Return [x, y] of the center of cell containing provided text 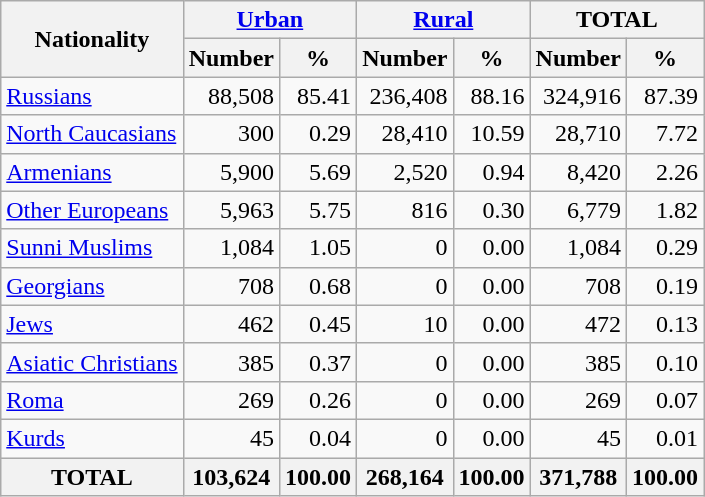
1.82 [664, 210]
0.04 [318, 438]
Other Europeans [92, 210]
28,710 [578, 134]
Urban [270, 20]
10.59 [492, 134]
462 [231, 324]
2,520 [405, 172]
5.75 [318, 210]
Rural [444, 20]
371,788 [578, 477]
10 [405, 324]
324,916 [578, 96]
Armenians [92, 172]
87.39 [664, 96]
5.69 [318, 172]
Russians [92, 96]
Roma [92, 400]
Jews [92, 324]
0.94 [492, 172]
0.26 [318, 400]
236,408 [405, 96]
0.19 [664, 286]
103,624 [231, 477]
7.72 [664, 134]
88.16 [492, 96]
0.01 [664, 438]
0.13 [664, 324]
Sunni Muslims [92, 248]
28,410 [405, 134]
North Caucasians [92, 134]
Georgians [92, 286]
0.68 [318, 286]
2.26 [664, 172]
Kurds [92, 438]
0.07 [664, 400]
5,963 [231, 210]
0.30 [492, 210]
Nationality [92, 39]
0.37 [318, 362]
0.45 [318, 324]
472 [578, 324]
88,508 [231, 96]
1.05 [318, 248]
268,164 [405, 477]
6,779 [578, 210]
85.41 [318, 96]
5,900 [231, 172]
0.10 [664, 362]
300 [231, 134]
816 [405, 210]
8,420 [578, 172]
Asiatic Christians [92, 362]
